Capture the cell that displays the provided text and extract its [X, Y] central coordinate. 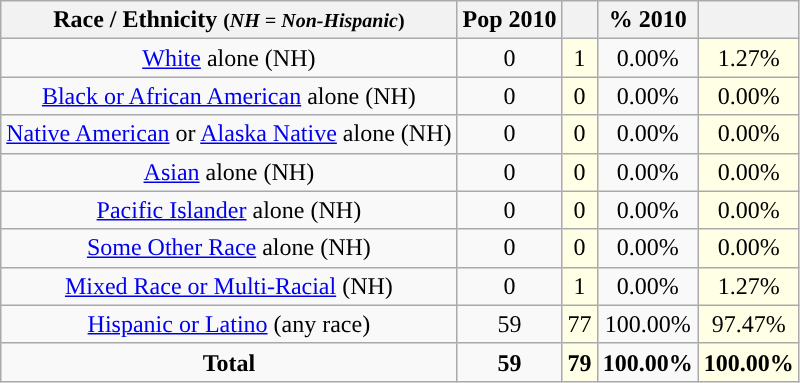
% 2010 [648, 20]
Pop 2010 [510, 20]
White alone (NH) [229, 58]
Total [229, 362]
97.47% [748, 324]
Black or African American alone (NH) [229, 96]
Hispanic or Latino (any race) [229, 324]
Asian alone (NH) [229, 172]
Some Other Race alone (NH) [229, 248]
Race / Ethnicity (NH = Non-Hispanic) [229, 20]
Native American or Alaska Native alone (NH) [229, 134]
Pacific Islander alone (NH) [229, 210]
77 [580, 324]
79 [580, 362]
Mixed Race or Multi-Racial (NH) [229, 286]
